Search for the cell housing the specified text and yield its (x, y) center coordinate. 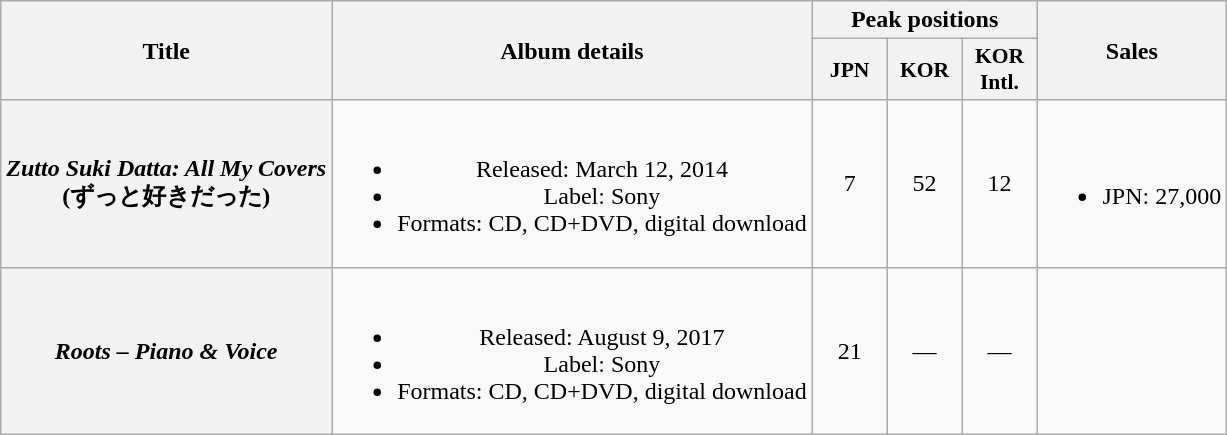
12 (1000, 184)
Peak positions (924, 20)
Released: August 9, 2017Label: SonyFormats: CD, CD+DVD, digital download (572, 350)
Sales (1132, 50)
Title (166, 50)
JPN: 27,000 (1132, 184)
KOR Intl. (1000, 70)
KOR (924, 70)
7 (850, 184)
21 (850, 350)
52 (924, 184)
Released: March 12, 2014Label: SonyFormats: CD, CD+DVD, digital download (572, 184)
Album details (572, 50)
JPN (850, 70)
Zutto Suki Datta: All My Covers(ずっと好きだった) (166, 184)
Roots – Piano & Voice (166, 350)
